Locate the cell with the specified text and output its [x, y] center coordinate. 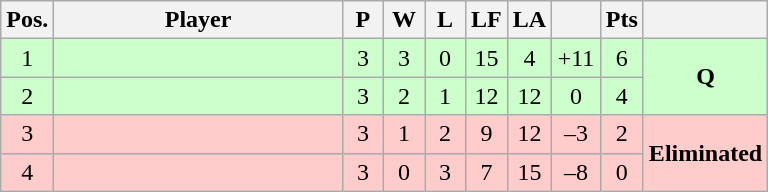
7 [487, 172]
Pos. [28, 20]
Pts [622, 20]
–3 [576, 134]
Eliminated [705, 153]
LA [529, 20]
6 [622, 58]
LF [487, 20]
Q [705, 77]
P [362, 20]
L [444, 20]
–8 [576, 172]
+11 [576, 58]
W [404, 20]
9 [487, 134]
Player [198, 20]
